Return [X, Y] of the center of cell containing provided text 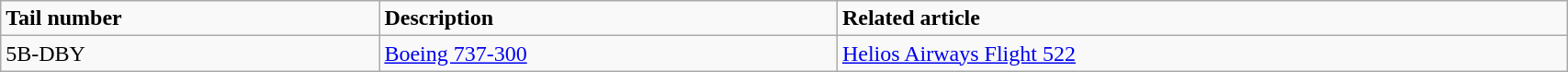
Related article [1201, 18]
Helios Airways Flight 522 [1201, 54]
Description [608, 18]
Tail number [190, 18]
Boeing 737-300 [608, 54]
5B-DBY [190, 54]
